For the text-containing cell, return its midpoint in (x, y) coordinate format. 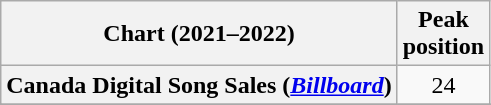
Peakposition (443, 34)
Canada Digital Song Sales (Billboard) (199, 85)
24 (443, 85)
Chart (2021–2022) (199, 34)
